Pinpoint the cell where the given text exists, returning its (X, Y) midpoint coordinate. 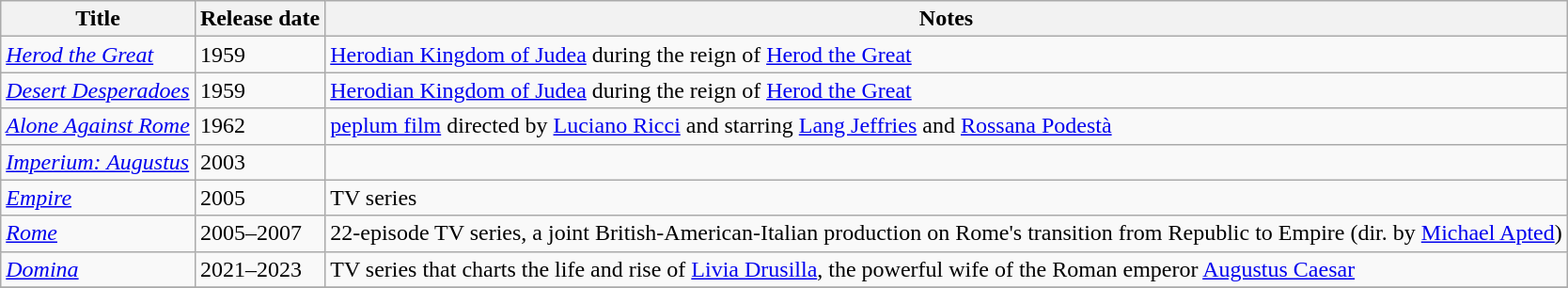
Empire (98, 198)
Imperium: Augustus (98, 162)
Domina (98, 269)
2005 (259, 198)
TV series (947, 198)
Title (98, 19)
peplum film directed by Luciano Ricci and starring Lang Jeffries and Rossana Podestà (947, 126)
1962 (259, 126)
Alone Against Rome (98, 126)
Rome (98, 233)
22-episode TV series, a joint British-American-Italian production on Rome's transition from Republic to Empire (dir. by Michael Apted) (947, 233)
Desert Desperadoes (98, 90)
Release date (259, 19)
2021–2023 (259, 269)
Herod the Great (98, 55)
2005–2007 (259, 233)
Notes (947, 19)
TV series that charts the life and rise of Livia Drusilla, the powerful wife of the Roman emperor Augustus Caesar (947, 269)
2003 (259, 162)
